Provide the (X, Y) coordinate of the cell's center where the given text is located.  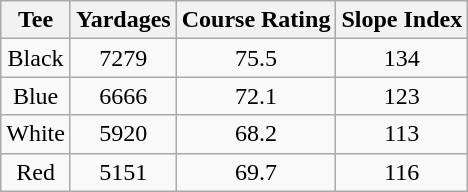
Tee (36, 20)
Black (36, 58)
116 (402, 172)
68.2 (256, 134)
113 (402, 134)
123 (402, 96)
Slope Index (402, 20)
134 (402, 58)
Blue (36, 96)
69.7 (256, 172)
5920 (123, 134)
White (36, 134)
75.5 (256, 58)
Course Rating (256, 20)
72.1 (256, 96)
5151 (123, 172)
6666 (123, 96)
Yardages (123, 20)
Red (36, 172)
7279 (123, 58)
